Return the [X, Y] coordinate for the center point of the cell that contains the specified text.  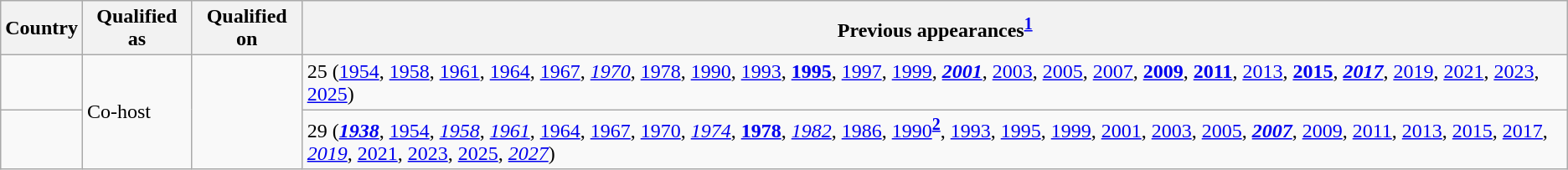
Previous appearances1 [935, 28]
Co-host [137, 112]
Qualified on [246, 28]
Qualified as [137, 28]
Country [42, 28]
